Capture the cell that displays the provided text and extract its (x, y) central coordinate. 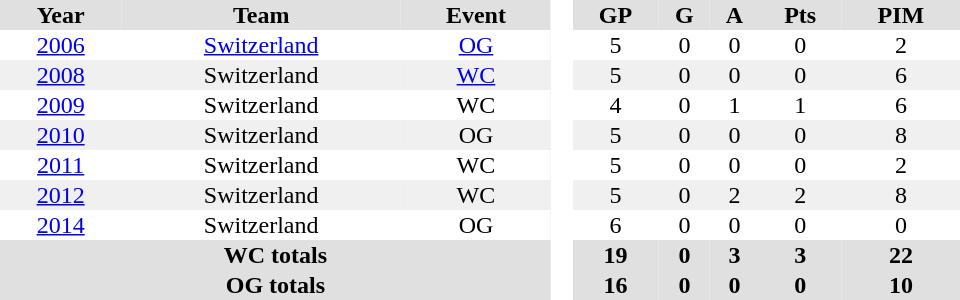
Event (476, 15)
2008 (60, 75)
G (685, 15)
WC totals (276, 255)
2012 (60, 195)
10 (901, 285)
22 (901, 255)
Team (261, 15)
GP (615, 15)
A (734, 15)
2014 (60, 225)
Pts (800, 15)
Year (60, 15)
4 (615, 105)
OG totals (276, 285)
2009 (60, 105)
PIM (901, 15)
16 (615, 285)
2010 (60, 135)
19 (615, 255)
2006 (60, 45)
2011 (60, 165)
